Scan for the cell matching the given text and deliver its (X, Y) coordinate at center. 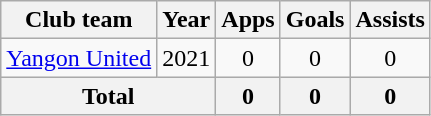
Yangon United (79, 58)
2021 (186, 58)
Year (186, 20)
Assists (390, 20)
Club team (79, 20)
Goals (315, 20)
Total (108, 96)
Apps (248, 20)
